Return [x, y] of the center of cell containing provided text 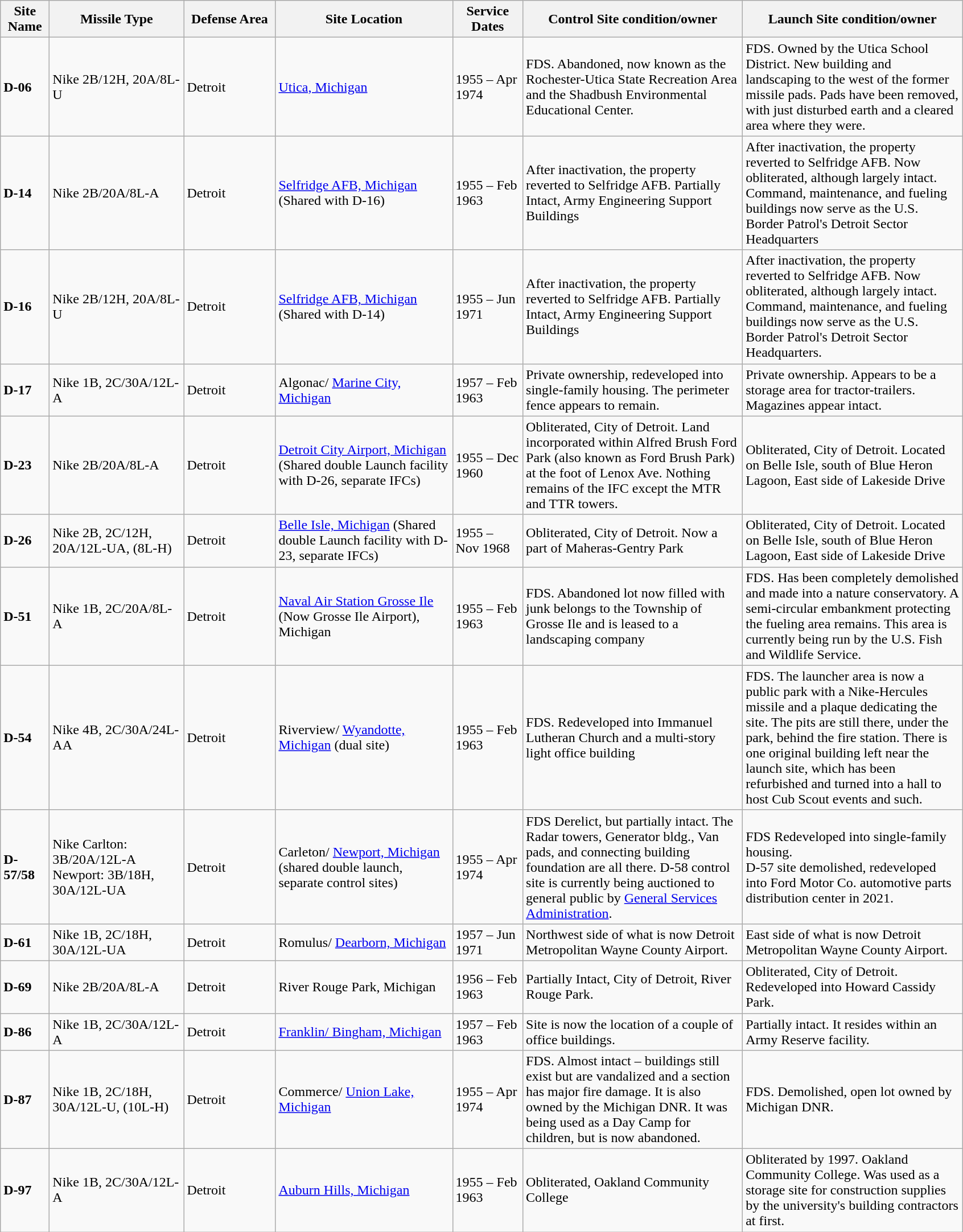
D-14 [25, 193]
FDS. Demolished, open lot owned by Michigan DNR. [853, 1099]
D-26 [25, 541]
Utica, Michigan [364, 86]
Detroit City Airport, Michigan (Shared double Launch facility with D-26, separate IFCs) [364, 465]
Auburn Hills, Michigan [364, 1190]
Selfridge AFB, Michigan (Shared with D-14) [364, 307]
Franklin/ Bingham, Michigan [364, 1031]
Launch Site condition/owner [853, 19]
1957 – Jun 1971 [488, 942]
Service Dates [488, 19]
Belle Isle, Michigan (Shared double Launch facility with D-23, separate IFCs) [364, 541]
1955 – Dec 1960 [488, 465]
Obliterated, City of Detroit. Redeveloped into Howard Cassidy Park. [853, 987]
D-86 [25, 1031]
D-57/58 [25, 867]
Site is now the location of a couple of office buildings. [633, 1031]
Partially Intact, City of Detroit, River Rouge Park. [633, 987]
FDS. Abandoned lot now filled with junk belongs to the Township of Grosse Ile and is leased to a landscaping company [633, 616]
Site Name [25, 19]
D-23 [25, 465]
River Rouge Park, Michigan [364, 987]
Riverview/ Wyandotte, Michigan (dual site) [364, 737]
Carleton/ Newport, Michigan (shared double launch, separate control sites) [364, 867]
Partially intact. It resides within an Army Reserve facility. [853, 1031]
D-69 [25, 987]
Nike 4B, 2C/30A/24L-AA [117, 737]
Nike 1B, 2C/18H, 30A/12L-U, (10L-H) [117, 1099]
Obliterated, City of Detroit. Now a part of Maheras-Gentry Park [633, 541]
D-51 [25, 616]
D-17 [25, 390]
D-61 [25, 942]
Nike 1B, 2C/18H, 30A/12L-UA [117, 942]
1955 – Jun 1971 [488, 307]
1955 – Nov 1968 [488, 541]
Northwest side of what is now Detroit Metropolitan Wayne County Airport. [633, 942]
Missile Type [117, 19]
D-87 [25, 1099]
FDS. Abandoned, now known as the Rochester-Utica State Recreation Area and the Shadbush Environmental Educational Center. [633, 86]
FDS Redeveloped into single-family housing.D-57 site demolished, redeveloped into Ford Motor Co. automotive parts distribution center in 2021. [853, 867]
Defense Area [230, 19]
D-54 [25, 737]
Private ownership, redeveloped into single-family housing. The perimeter fence appears to remain. [633, 390]
Obliterated, Oakland Community College [633, 1190]
1956 – Feb 1963 [488, 987]
Algonac/ Marine City, Michigan [364, 390]
Romulus/ Dearborn, Michigan [364, 942]
Nike Carlton: 3B/20A/12L-A Newport: 3B/18H, 30A/12L-UA [117, 867]
Nike 1B, 2C/20A/8L-A [117, 616]
Private ownership. Appears to be a storage area for tractor-trailers. Magazines appear intact. [853, 390]
East side of what is now Detroit Metropolitan Wayne County Airport. [853, 942]
D-16 [25, 307]
Control Site condition/owner [633, 19]
D-06 [25, 86]
Commerce/ Union Lake, Michigan [364, 1099]
Site Location [364, 19]
D-97 [25, 1190]
Nike 2B, 2C/12H, 20A/12L-UA, (8L-H) [117, 541]
FDS. Redeveloped into Immanuel Lutheran Church and a multi-story light office building [633, 737]
Selfridge AFB, Michigan (Shared with D-16) [364, 193]
Naval Air Station Grosse Ile (Now Grosse Ile Airport), Michigan [364, 616]
